Capture the cell that displays the provided text and extract its [X, Y] central coordinate. 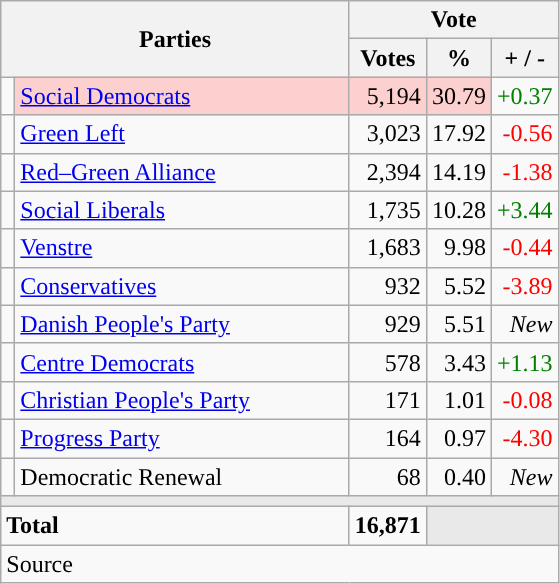
1,735 [388, 210]
Votes [388, 58]
164 [388, 438]
14.19 [458, 172]
171 [388, 400]
16,871 [388, 526]
Social Liberals [182, 210]
Source [280, 564]
Progress Party [182, 438]
Parties [176, 39]
-4.30 [524, 438]
-3.89 [524, 286]
Red–Green Alliance [182, 172]
5,194 [388, 96]
-0.08 [524, 400]
578 [388, 362]
Conservatives [182, 286]
3.43 [458, 362]
5.52 [458, 286]
-1.38 [524, 172]
68 [388, 477]
+1.13 [524, 362]
-0.44 [524, 248]
Total [176, 526]
5.51 [458, 324]
Centre Democrats [182, 362]
Venstre [182, 248]
% [458, 58]
+0.37 [524, 96]
Danish People's Party [182, 324]
Vote [454, 20]
9.98 [458, 248]
30.79 [458, 96]
1.01 [458, 400]
Democratic Renewal [182, 477]
+ / - [524, 58]
0.97 [458, 438]
17.92 [458, 134]
+3.44 [524, 210]
Green Left [182, 134]
1,683 [388, 248]
0.40 [458, 477]
10.28 [458, 210]
Social Democrats [182, 96]
932 [388, 286]
-0.56 [524, 134]
3,023 [388, 134]
929 [388, 324]
Christian People's Party [182, 400]
2,394 [388, 172]
